Locate the cell with the specified text and output its (X, Y) center coordinate. 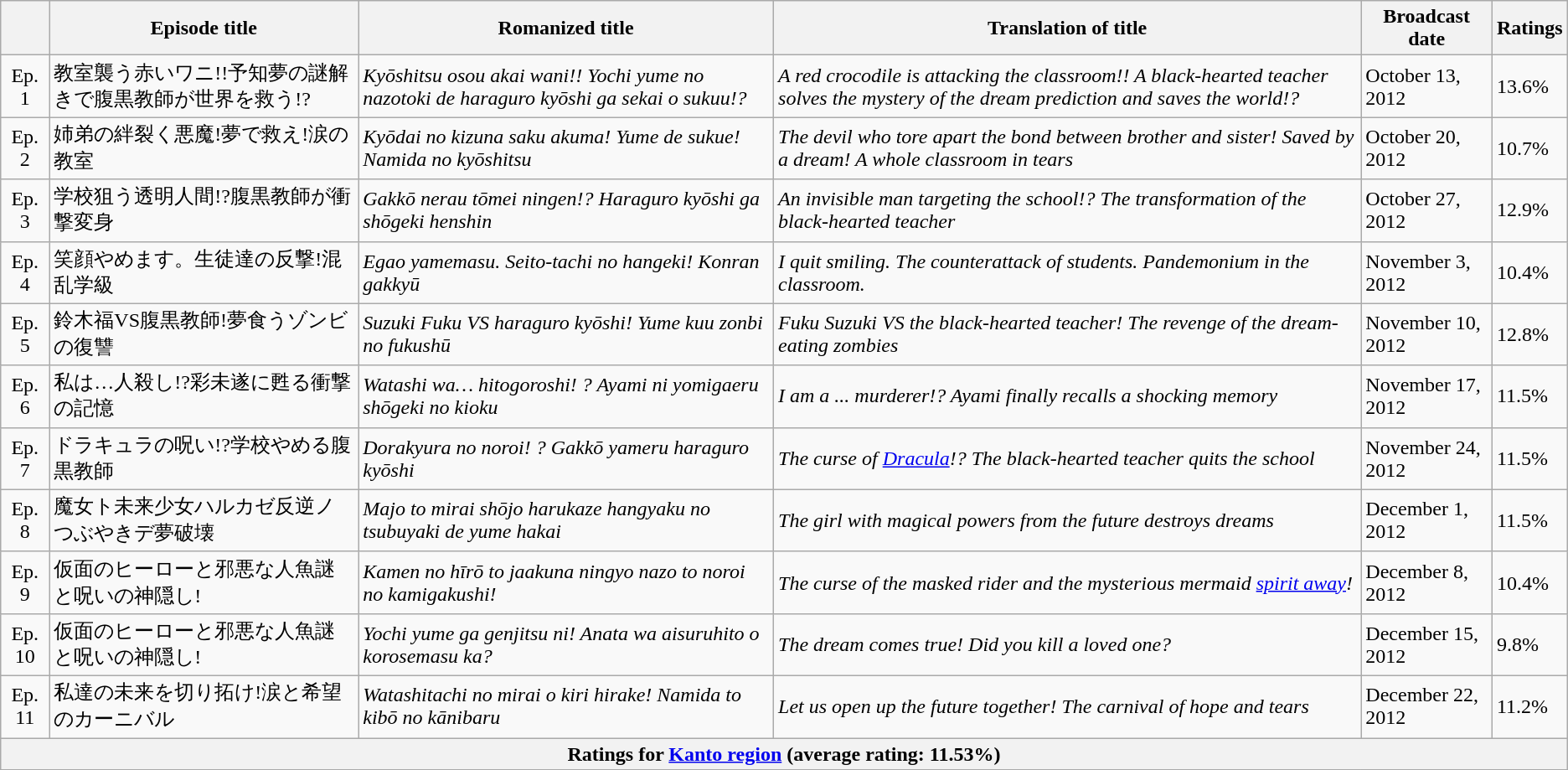
鈴木福VS腹黒教師!夢食うゾンビの復讐 (204, 334)
Ep. 5 (25, 334)
私は…人殺し!?彩未遂に甦る衝撃の記憶 (204, 396)
Egao yamemasu. Seito-tachi no hangeki! Konran gakkyū (566, 272)
December 15, 2012 (1427, 644)
Dorakyura no noroi! ? Gakkō yameru haraguro kyōshi (566, 458)
Ratings for Kanto region (average rating: 11.53%) (784, 753)
魔女ト未来少女ハルカゼ反逆ノつぶやきデ夢破壊 (204, 520)
Kyōdai no kizuna saku akuma! Yume de sukue! Namida no kyōshitsu (566, 148)
Ep. 1 (25, 86)
December 1, 2012 (1427, 520)
教室襲う赤いワニ!!予知夢の謎解きで腹黒教師が世界を救う!? (204, 86)
12.8% (1529, 334)
November 3, 2012 (1427, 272)
Ratings (1529, 28)
Translation of title (1067, 28)
The curse of Dracula!? The black-hearted teacher quits the school (1067, 458)
The girl with magical powers from the future destroys dreams (1067, 520)
Ep. 2 (25, 148)
December 22, 2012 (1427, 706)
October 13, 2012 (1427, 86)
I am a ... murderer!? Ayami finally recalls a shocking memory (1067, 396)
Let us open up the future together! The carnival of hope and tears (1067, 706)
Ep. 6 (25, 396)
November 10, 2012 (1427, 334)
October 27, 2012 (1427, 210)
Watashitachi no mirai o kiri hirake! Namida to kibō no kānibaru (566, 706)
The dream comes true! Did you kill a loved one? (1067, 644)
10.7% (1529, 148)
Kamen no hīrō to jaakuna ningyo nazo to noroi no kamigakushi! (566, 582)
笑顔やめます。生徒達の反撃!混乱学級 (204, 272)
姉弟の絆裂く悪魔!夢で救え!涙の教室 (204, 148)
Kyōshitsu osou akai wani!! Yochi yume no nazotoki de haraguro kyōshi ga sekai o sukuu!? (566, 86)
Majo to mirai shōjo harukaze hangyaku no tsubuyaki de yume hakai (566, 520)
Watashi wa… hitogoroshi! ? Ayami ni yomigaeru shōgeki no kioku (566, 396)
Ep. 8 (25, 520)
Ep. 10 (25, 644)
学校狙う透明人間!?腹黒教師が衝撃変身 (204, 210)
Ep. 4 (25, 272)
ドラキュラの呪い!?学校やめる腹黒教師 (204, 458)
9.8% (1529, 644)
Ep. 3 (25, 210)
12.9% (1529, 210)
October 20, 2012 (1427, 148)
December 8, 2012 (1427, 582)
Broadcast date (1427, 28)
Gakkō nerau tōmei ningen!? Haraguro kyōshi ga shōgeki henshin (566, 210)
13.6% (1529, 86)
November 24, 2012 (1427, 458)
November 17, 2012 (1427, 396)
Episode title (204, 28)
Ep. 11 (25, 706)
I quit smiling. The counterattack of students. Pandemonium in the classroom. (1067, 272)
A red crocodile is attacking the classroom!! A black-hearted teacher solves the mystery of the dream prediction and saves the world!? (1067, 86)
Ep. 7 (25, 458)
Ep. 9 (25, 582)
11.2% (1529, 706)
Romanized title (566, 28)
私達の未来を切り拓け!涙と希望のカーニバル (204, 706)
Yochi yume ga genjitsu ni! Anata wa aisuruhito o korosemasu ka? (566, 644)
Fuku Suzuki VS the black-hearted teacher! The revenge of the dream-eating zombies (1067, 334)
The devil who tore apart the bond between brother and sister! Saved by a dream! A whole classroom in tears (1067, 148)
Suzuki Fuku VS haraguro kyōshi! Yume kuu zonbi no fukushū (566, 334)
The curse of the masked rider and the mysterious mermaid spirit away! (1067, 582)
An invisible man targeting the school!? The transformation of the black-hearted teacher (1067, 210)
